Extract the [X, Y] coordinate from the center of the cell holding the provided text.  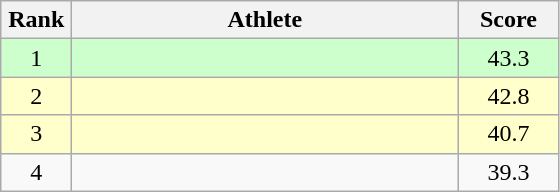
Athlete [265, 20]
4 [36, 172]
Score [508, 20]
42.8 [508, 96]
Rank [36, 20]
39.3 [508, 172]
2 [36, 96]
3 [36, 134]
40.7 [508, 134]
1 [36, 58]
43.3 [508, 58]
